Search for the cell housing the specified text and yield its [x, y] center coordinate. 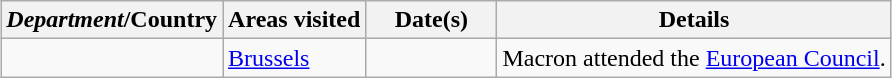
Macron attended the European Council. [694, 58]
Brussels [294, 58]
Areas visited [294, 20]
Department/Country [112, 20]
Details [694, 20]
Date(s) [432, 20]
